Detect which cell encompasses the target text, then output its [x, y] center coordinate. 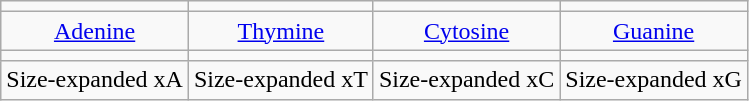
Guanine [654, 31]
Thymine [280, 31]
Size-expanded xA [95, 80]
Adenine [95, 31]
Cytosine [466, 31]
Size-expanded xT [280, 80]
Size-expanded xC [466, 80]
Size-expanded xG [654, 80]
